Capture the cell that displays the provided text and extract its (x, y) central coordinate. 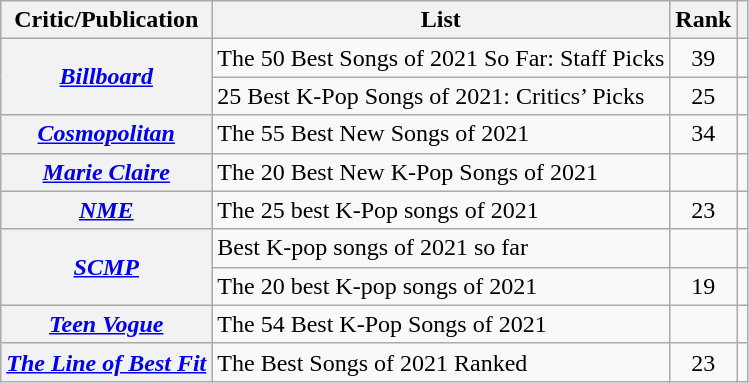
The 20 Best New K-Pop Songs of 2021 (441, 172)
The 55 Best New Songs of 2021 (441, 134)
The Best Songs of 2021 Ranked (441, 362)
Teen Vogue (106, 324)
39 (704, 58)
NME (106, 210)
Cosmopolitan (106, 134)
SCMP (106, 267)
Critic/Publication (106, 20)
Marie Claire (106, 172)
19 (704, 286)
Rank (704, 20)
The 25 best K-Pop songs of 2021 (441, 210)
Best K-pop songs of 2021 so far (441, 248)
List (441, 20)
The 50 Best Songs of 2021 So Far: Staff Picks (441, 58)
The 54 Best K-Pop Songs of 2021 (441, 324)
25 Best K-Pop Songs of 2021: Critics’ Picks (441, 96)
The Line of Best Fit (106, 362)
Billboard (106, 77)
The 20 best K-pop songs of 2021 (441, 286)
34 (704, 134)
25 (704, 96)
